Capture the cell that displays the provided text and extract its (x, y) central coordinate. 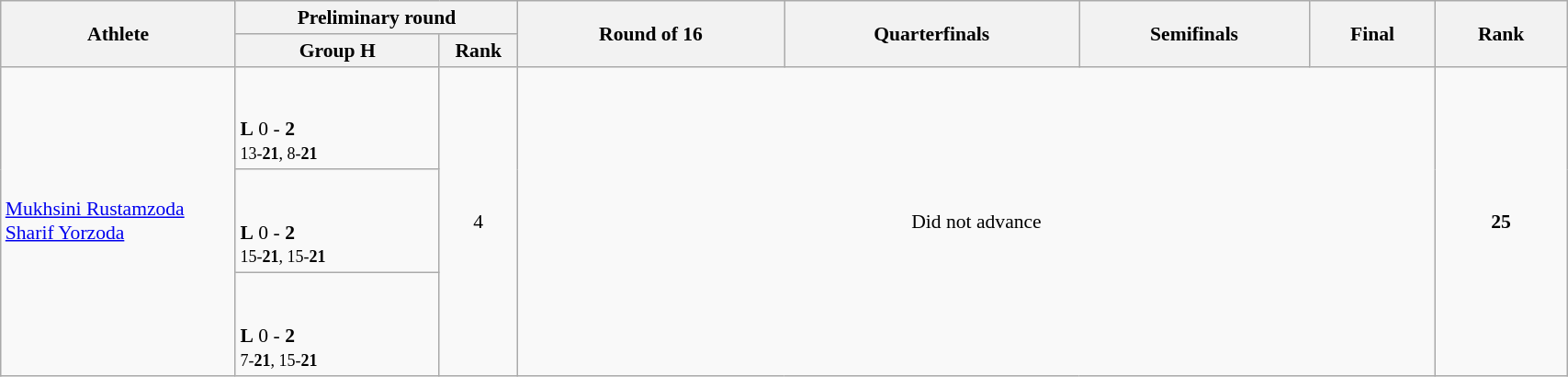
4 (478, 221)
L 0 - 27-21, 15-21 (337, 325)
Group H (337, 51)
Athlete (118, 33)
Preliminary round (377, 17)
Semifinals (1194, 33)
Mukhsini RustamzodaSharif Yorzoda (118, 221)
L 0 - 213-21, 8-21 (337, 118)
25 (1501, 221)
Did not advance (976, 221)
Round of 16 (650, 33)
Quarterfinals (931, 33)
L 0 - 215-21, 15-21 (337, 222)
Final (1372, 33)
